Locate the cell with the specified text and output its (x, y) center coordinate. 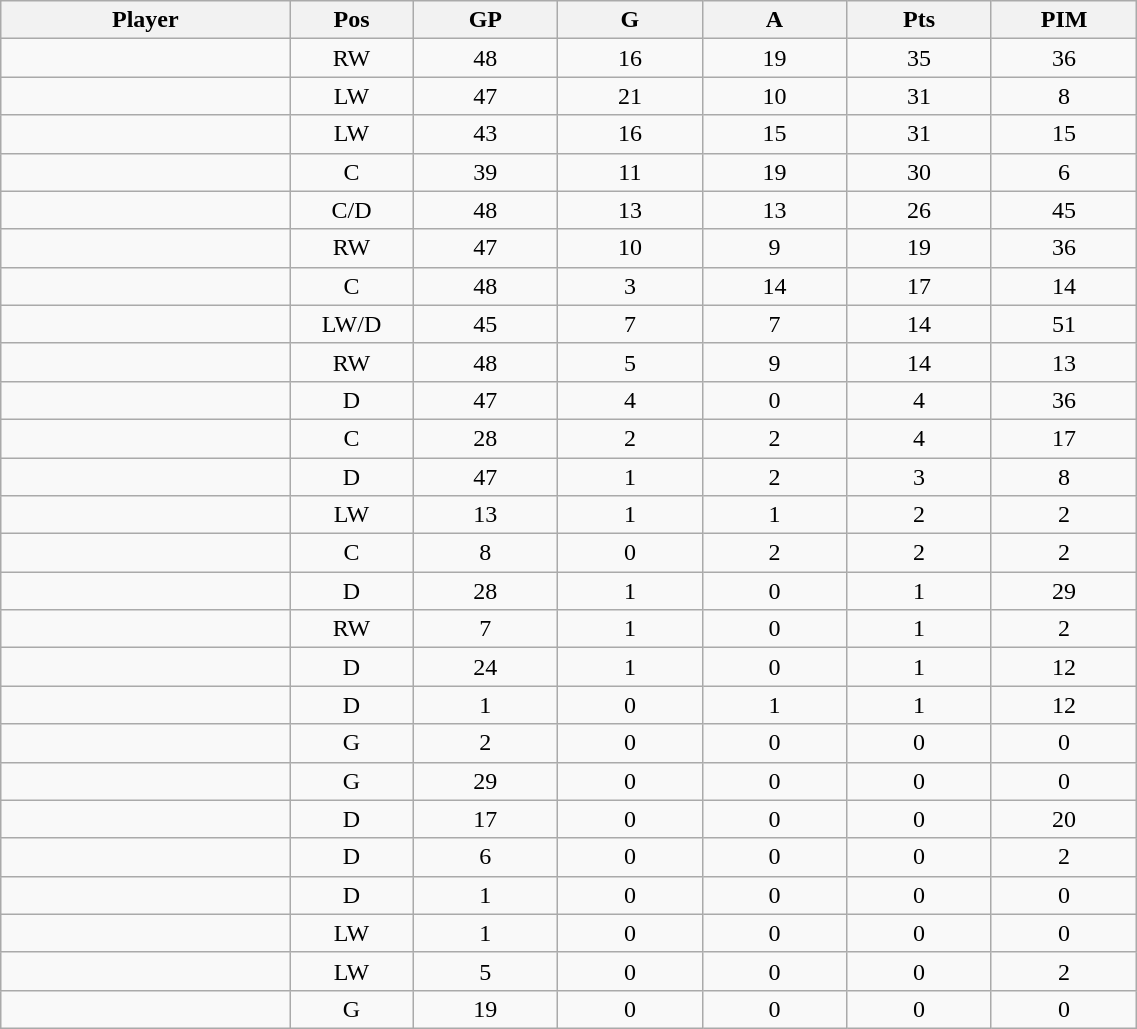
30 (920, 172)
51 (1064, 324)
39 (486, 172)
PIM (1064, 20)
Player (146, 20)
Pts (920, 20)
35 (920, 58)
43 (486, 134)
20 (1064, 819)
24 (486, 667)
A (774, 20)
21 (630, 96)
LW/D (352, 324)
Pos (352, 20)
GP (486, 20)
26 (920, 210)
11 (630, 172)
C/D (352, 210)
